Locate the cell with the specified text and output its (x, y) center coordinate. 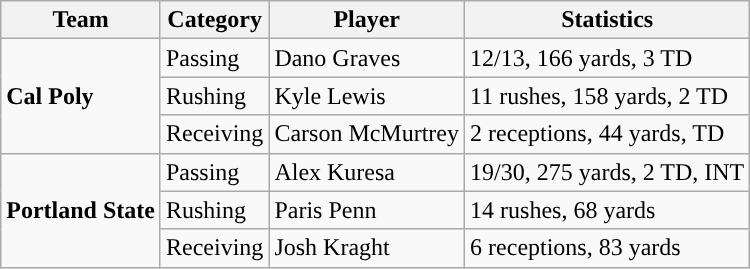
Alex Kuresa (367, 172)
19/30, 275 yards, 2 TD, INT (608, 172)
Player (367, 20)
11 rushes, 158 yards, 2 TD (608, 96)
Paris Penn (367, 210)
Portland State (81, 210)
Carson McMurtrey (367, 134)
Kyle Lewis (367, 96)
Team (81, 20)
Statistics (608, 20)
12/13, 166 yards, 3 TD (608, 58)
6 receptions, 83 yards (608, 248)
Cal Poly (81, 96)
Dano Graves (367, 58)
2 receptions, 44 yards, TD (608, 134)
14 rushes, 68 yards (608, 210)
Josh Kraght (367, 248)
Category (214, 20)
